Scan for the cell matching the given text and deliver its (X, Y) coordinate at center. 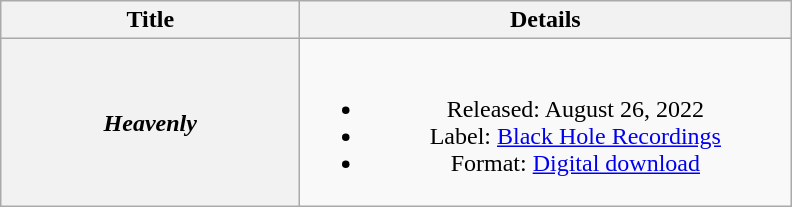
Heavenly (150, 122)
Released: August 26, 2022Label: Black Hole RecordingsFormat: Digital download (546, 122)
Details (546, 20)
Title (150, 20)
